Extract the [X, Y] coordinate from the center of the cell holding the provided text.  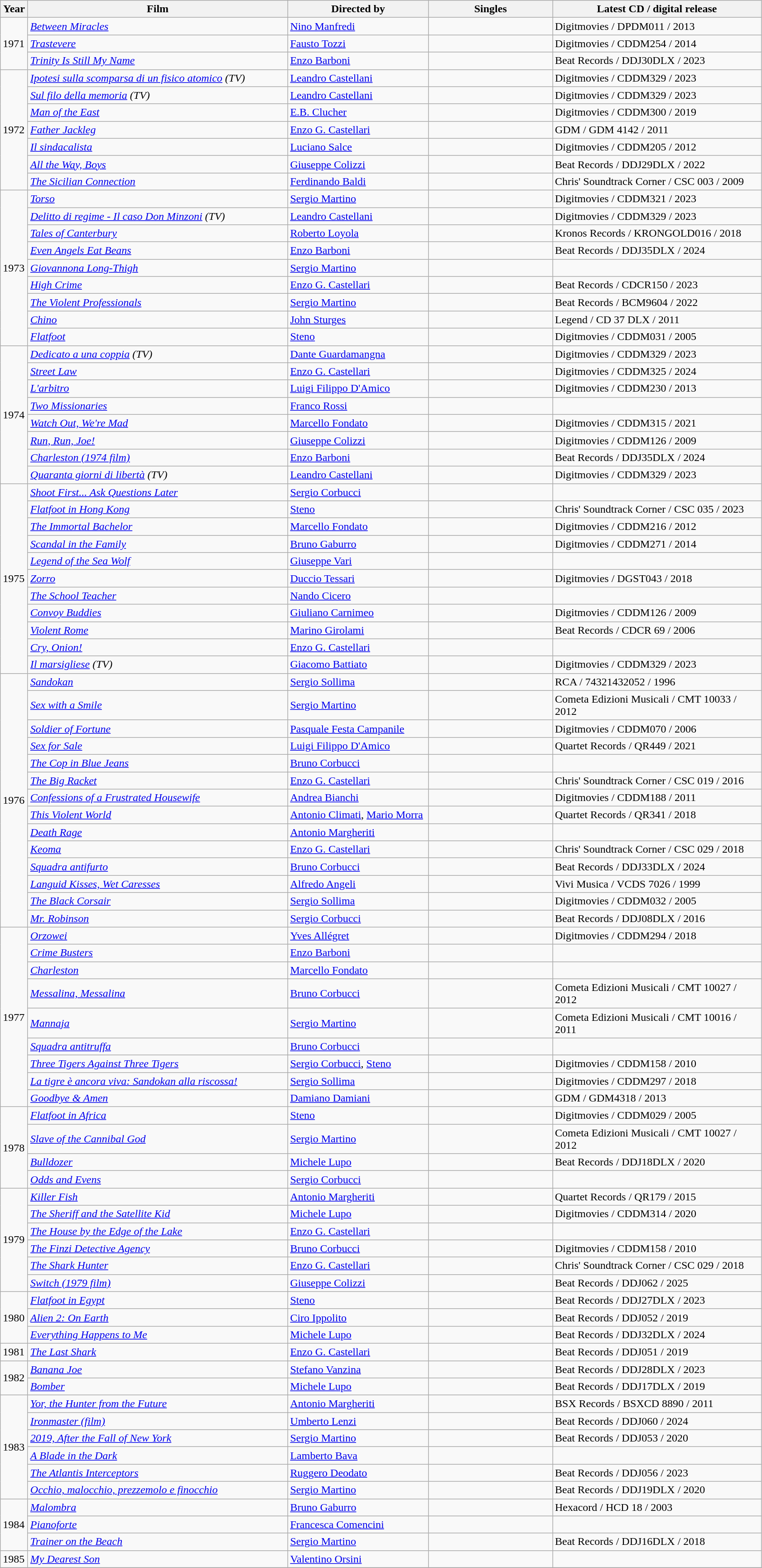
The Finzi Detective Agency [158, 1248]
All the Way, Boys [158, 164]
Year [14, 9]
The Last Shark [158, 1352]
Giuliano Carnimeo [358, 613]
Two Missionaries [158, 406]
Sex with a Smile [158, 705]
Beat Records / DDJ30DLX / 2023 [657, 61]
Beat Records / BCM9604 / 2022 [657, 302]
Luciano Salce [358, 147]
Alfredo Angeli [358, 884]
Three Tigers Against Three Tigers [158, 1063]
Father Jackleg [158, 130]
Nando Cicero [358, 596]
The Big Racket [158, 780]
Cry, Onion! [158, 647]
Digitmovies / CDDM254 / 2014 [657, 44]
Yor, the Hunter from the Future [158, 1404]
Squadra antitruffa [158, 1046]
John Sturges [358, 320]
Hexacord / HCD 18 / 2003 [657, 1507]
GDM / GDM4318 / 2013 [657, 1098]
BSX Records / BSXCD 8890 / 2011 [657, 1404]
Watch Out, We're Mad [158, 423]
Valentino Orsini [358, 1559]
RCA / 74321432052 / 1996 [657, 682]
Sex for Sale [158, 746]
Dedicato a una coppia (TV) [158, 354]
Beat Records / CDCR150 / 2023 [657, 285]
Delitto di regime - Il caso Don Minzoni (TV) [158, 216]
Sandokan [158, 682]
My Dearest Son [158, 1559]
Beat Records / DDJ29DLX / 2022 [657, 164]
Squadra antifurto [158, 867]
Cometa Edizioni Musicali / CMT 10016 / 2011 [657, 1023]
Beat Records / DDJ056 / 2023 [657, 1473]
Quartet Records / QR179 / 2015 [657, 1197]
1985 [14, 1559]
Beat Records / DDJ18DLX / 2020 [657, 1162]
Fausto Tozzi [358, 44]
Soldier of Fortune [158, 728]
Chino [158, 320]
Il sindacalista [158, 147]
Killer Fish [158, 1197]
Beat Records / DDJ060 / 2024 [657, 1421]
Trinity Is Still My Name [158, 61]
Marino Girolami [358, 630]
Messalina, Messalina [158, 994]
1980 [14, 1317]
Beat Records / DDJ052 / 2019 [657, 1317]
Legend / CD 37 DLX / 2011 [657, 320]
Beat Records / DDJ17DLX / 2019 [657, 1387]
Languid Kisses, Wet Caresses [158, 884]
Run, Run, Joe! [158, 440]
Shoot First... Ask Questions Later [158, 492]
Digitmovies / CDDM325 / 2024 [657, 371]
Scandal in the Family [158, 544]
Antonio Climati, Mario Morra [358, 815]
Mannaja [158, 1023]
This Violent World [158, 815]
Andrea Bianchi [358, 798]
L'arbitro [158, 388]
Even Angels Eat Beans [158, 251]
Street Law [158, 371]
Pasquale Festa Campanile [358, 728]
Mr. Robinson [158, 918]
Death Rage [158, 832]
Slave of the Cannibal God [158, 1139]
Cometa Edizioni Musicali / CMT 10033 / 2012 [657, 705]
Alien 2: On Earth [158, 1317]
The Atlantis Interceptors [158, 1473]
Flatfoot [158, 337]
Singles [491, 9]
E.B. Clucher [358, 112]
Flatfoot in Africa [158, 1116]
Dante Guardamangna [358, 354]
1982 [14, 1378]
Giuseppe Vari [358, 561]
Ruggero Deodato [358, 1473]
Digitmovies / CDDM321 / 2023 [657, 199]
The Black Corsair [158, 901]
The Immortal Bachelor [158, 527]
Yves Allégret [358, 936]
Digitmovies / DGST043 / 2018 [657, 578]
Digitmovies / CDDM314 / 2020 [657, 1214]
Charleston [158, 970]
1976 [14, 800]
Switch (1979 film) [158, 1283]
Film [158, 9]
High Crime [158, 285]
The Sicilian Connection [158, 181]
Crime Busters [158, 953]
Zorro [158, 578]
Chris' Soundtrack Corner / CSC 003 / 2009 [657, 181]
Confessions of a Frustrated Housewife [158, 798]
Man of the East [158, 112]
Latest CD / digital release [657, 9]
Giacomo Battiato [358, 665]
Odds and Evens [158, 1180]
Damiano Damiani [358, 1098]
1978 [14, 1148]
The Cop in Blue Jeans [158, 763]
Digitmovies / DPDM011 / 2013 [657, 26]
1981 [14, 1352]
Ipotesi sulla scomparsa di un fisico atomico (TV) [158, 78]
Goodbye & Amen [158, 1098]
Umberto Lenzi [358, 1421]
Beat Records / DDJ16DLX / 2018 [657, 1542]
Francesca Comencini [358, 1524]
Roberto Loyola [358, 233]
Digitmovies / CDDM297 / 2018 [657, 1081]
Keoma [158, 850]
Legend of the Sea Wolf [158, 561]
Beat Records / DDJ19DLX / 2020 [657, 1490]
A Blade in the Dark [158, 1456]
Giovannona Long-Thigh [158, 268]
1975 [14, 578]
Malombra [158, 1507]
Tales of Canterbury [158, 233]
The Sheriff and the Satellite Kid [158, 1214]
The House by the Edge of the Lake [158, 1231]
Beat Records / DDJ28DLX / 2023 [657, 1369]
Trastevere [158, 44]
Quartet Records / QR449 / 2021 [657, 746]
Digitmovies / CDDM070 / 2006 [657, 728]
1972 [14, 130]
Vivi Musica / VCDS 7026 / 1999 [657, 884]
Beat Records / DDJ053 / 2020 [657, 1438]
Beat Records / DDJ051 / 2019 [657, 1352]
Ciro Ippolito [358, 1317]
Convoy Buddies [158, 613]
Bomber [158, 1387]
The Violent Professionals [158, 302]
Occhio, malocchio, prezzemolo e finocchio [158, 1490]
1983 [14, 1447]
The Shark Hunter [158, 1266]
Nino Manfredi [358, 26]
Chris' Soundtrack Corner / CSC 019 / 2016 [657, 780]
Digitmovies / CDDM205 / 2012 [657, 147]
Beat Records / DDJ062 / 2025 [657, 1283]
Digitmovies / CDDM188 / 2011 [657, 798]
Digitmovies / CDDM216 / 2012 [657, 527]
Between Miracles [158, 26]
Flatfoot in Hong Kong [158, 510]
Pianoforte [158, 1524]
1979 [14, 1240]
Beat Records / DDJ32DLX / 2024 [657, 1335]
2019, After the Fall of New York [158, 1438]
Sergio Corbucci, Steno [358, 1063]
La tigre è ancora viva: Sandokan alla riscossa! [158, 1081]
Digitmovies / CDDM029 / 2005 [657, 1116]
Kronos Records / KRONGOLD016 / 2018 [657, 233]
Digitmovies / CDDM031 / 2005 [657, 337]
Digitmovies / CDDM294 / 2018 [657, 936]
Bulldozer [158, 1162]
Violent Rome [158, 630]
Duccio Tessari [358, 578]
1971 [14, 44]
Beat Records / DDJ08DLX / 2016 [657, 918]
Flatfoot in Egypt [158, 1300]
The School Teacher [158, 596]
1977 [14, 1017]
Beat Records / DDJ33DLX / 2024 [657, 867]
Charleston (1974 film) [158, 457]
Franco Rossi [358, 406]
1974 [14, 414]
Quaranta giorni di libertà (TV) [158, 475]
1984 [14, 1524]
Beat Records / CDCR 69 / 2006 [657, 630]
Trainer on the Beach [158, 1542]
Digitmovies / CDDM271 / 2014 [657, 544]
Lamberto Bava [358, 1456]
Banana Joe [158, 1369]
Quartet Records / QR341 / 2018 [657, 815]
Orzowei [158, 936]
Chris' Soundtrack Corner / CSC 035 / 2023 [657, 510]
Stefano Vanzina [358, 1369]
Directed by [358, 9]
Ferdinando Baldi [358, 181]
Digitmovies / CDDM230 / 2013 [657, 388]
Ironmaster (film) [158, 1421]
Beat Records / DDJ27DLX / 2023 [657, 1300]
Digitmovies / CDDM315 / 2021 [657, 423]
Il marsigliese (TV) [158, 665]
GDM / GDM 4142 / 2011 [657, 130]
Everything Happens to Me [158, 1335]
Digitmovies / CDDM032 / 2005 [657, 901]
1973 [14, 267]
Torso [158, 199]
Sul filo della memoria (TV) [158, 95]
Digitmovies / CDDM300 / 2019 [657, 112]
